Scan for the cell matching the given text and deliver its [x, y] coordinate at center. 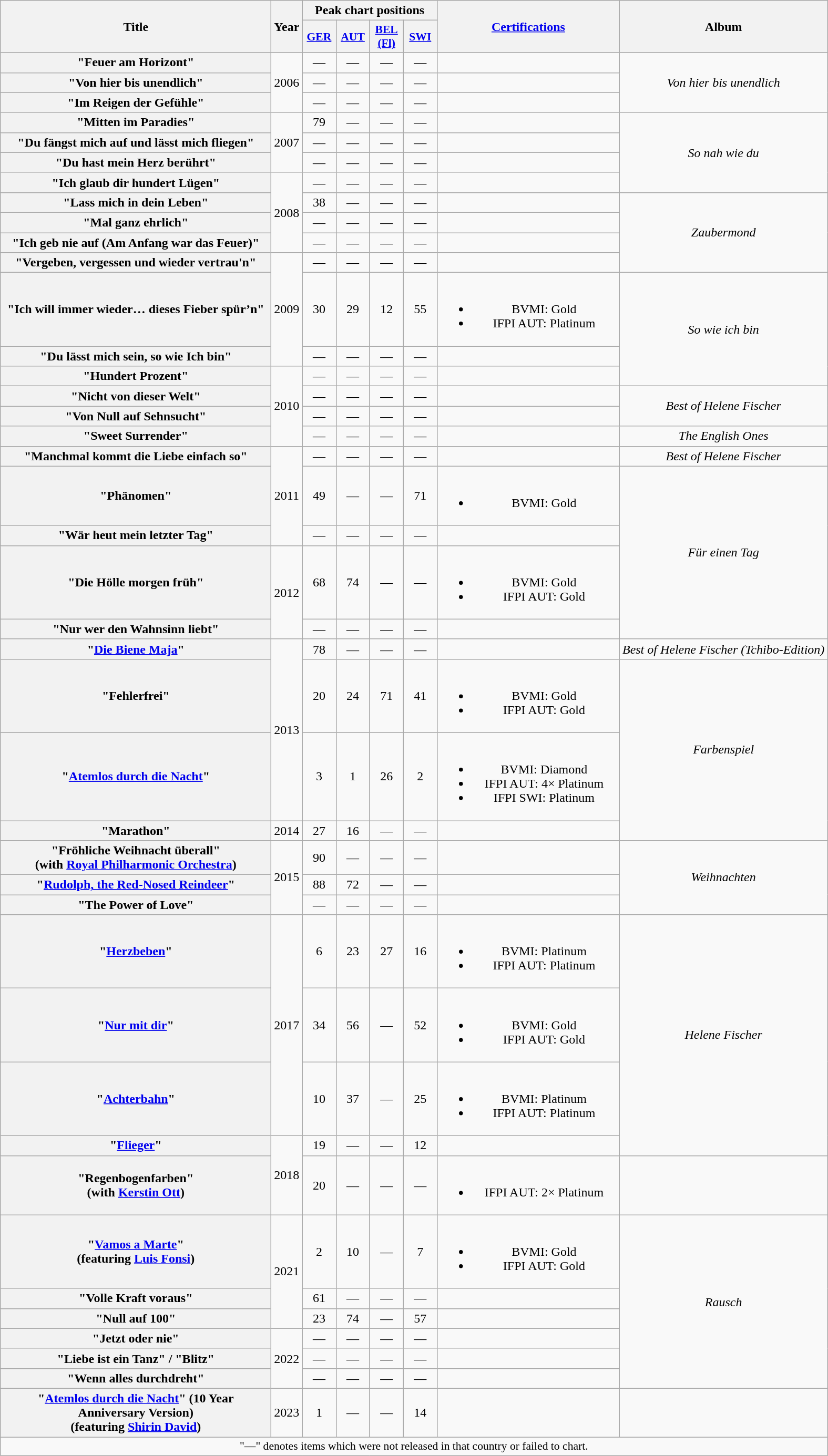
38 [319, 202]
2023 [287, 1412]
"Regenbogenfarben"(with Kerstin Ott) [136, 1185]
BEL(Fl) [386, 37]
SWI [420, 37]
"Ich glaub dir hundert Lügen" [136, 182]
"Nur mit dir" [136, 1025]
"Hundert Prozent" [136, 376]
"Im Reigen der Gefühle" [136, 102]
"Liebe ist ein Tanz" / "Blitz" [136, 1358]
88 [319, 885]
Zaubermond [723, 232]
49 [319, 496]
34 [319, 1025]
"Herzbeben" [136, 952]
"Wenn alles durchdreht" [136, 1378]
Certifications [528, 26]
"Mal ganz ehrlich" [136, 222]
2009 [287, 309]
72 [353, 885]
"Flieger" [136, 1145]
2017 [287, 1025]
"Marathon" [136, 831]
2012 [287, 592]
BVMI: DiamondIFPI AUT: 4× PlatinumIFPI SWI: Platinum [528, 777]
"Von Null auf Sehnsucht" [136, 416]
So wie ich bin [723, 329]
"Feuer am Horizont" [136, 63]
"Volle Kraft voraus" [136, 1298]
Weihnachten [723, 877]
52 [420, 1025]
Year [287, 26]
79 [319, 122]
IFPI AUT: 2× Platinum [528, 1185]
"Die Hölle morgen früh" [136, 582]
2006 [287, 82]
6 [319, 952]
"Rudolph, the Red-Nosed Reindeer" [136, 885]
BVMI: Gold [528, 496]
"Du hast mein Herz berührt" [136, 162]
30 [319, 309]
"Null auf 100" [136, 1318]
Farbenspiel [723, 749]
"The Power of Love" [136, 905]
2011 [287, 496]
BVMI: GoldIFPI AUT: Platinum [528, 309]
19 [319, 1145]
29 [353, 309]
68 [319, 582]
"Atemlos durch die Nacht" [136, 777]
"Du fängst mich auf und lässt mich fliegen" [136, 142]
"Achterbahn" [136, 1099]
GER [319, 37]
"Fehlerfrei" [136, 696]
2008 [287, 212]
"Fröhliche Weihnacht überall"(with Royal Philharmonic Orchestra) [136, 858]
The English Ones [723, 436]
"Ich will immer wieder… dieses Fieber spür’n" [136, 309]
"Wär heut mein letzter Tag" [136, 535]
"Lass mich in dein Leben" [136, 202]
Album [723, 26]
2014 [287, 831]
2007 [287, 142]
"Ich geb nie auf (Am Anfang war das Feuer)" [136, 242]
90 [319, 858]
2018 [287, 1175]
2013 [287, 729]
So nah wie du [723, 152]
56 [353, 1025]
78 [319, 649]
41 [420, 696]
2010 [287, 406]
2021 [287, 1272]
"Sweet Surrender" [136, 436]
Rausch [723, 1302]
"Phänomen" [136, 496]
Von hier bis unendlich [723, 82]
"Von hier bis unendlich" [136, 82]
"Nur wer den Wahnsinn liebt" [136, 629]
25 [420, 1099]
57 [420, 1318]
7 [420, 1252]
"Atemlos durch die Nacht" (10 Year Anniversary Version)(featuring Shirin David) [136, 1412]
"Nicht von dieser Welt" [136, 396]
Best of Helene Fischer (Tchibo-Edition) [723, 649]
"Die Biene Maja" [136, 649]
AUT [353, 37]
55 [420, 309]
2015 [287, 877]
Für einen Tag [723, 553]
Helene Fischer [723, 1035]
3 [319, 777]
2022 [287, 1358]
26 [386, 777]
"Du lässt mich sein, so wie Ich bin" [136, 356]
Title [136, 26]
"Manchmal kommt die Liebe einfach so" [136, 456]
14 [420, 1412]
"Vergeben, vergessen und wieder vertrau'n" [136, 263]
"—" denotes items which were not released in that country or failed to chart. [414, 1446]
Peak chart positions [370, 11]
"Vamos a Marte"(featuring Luis Fonsi) [136, 1252]
37 [353, 1099]
24 [353, 696]
"Jetzt oder nie" [136, 1338]
61 [319, 1298]
"Mitten im Paradies" [136, 122]
